Return [x, y] of the center of cell containing provided text 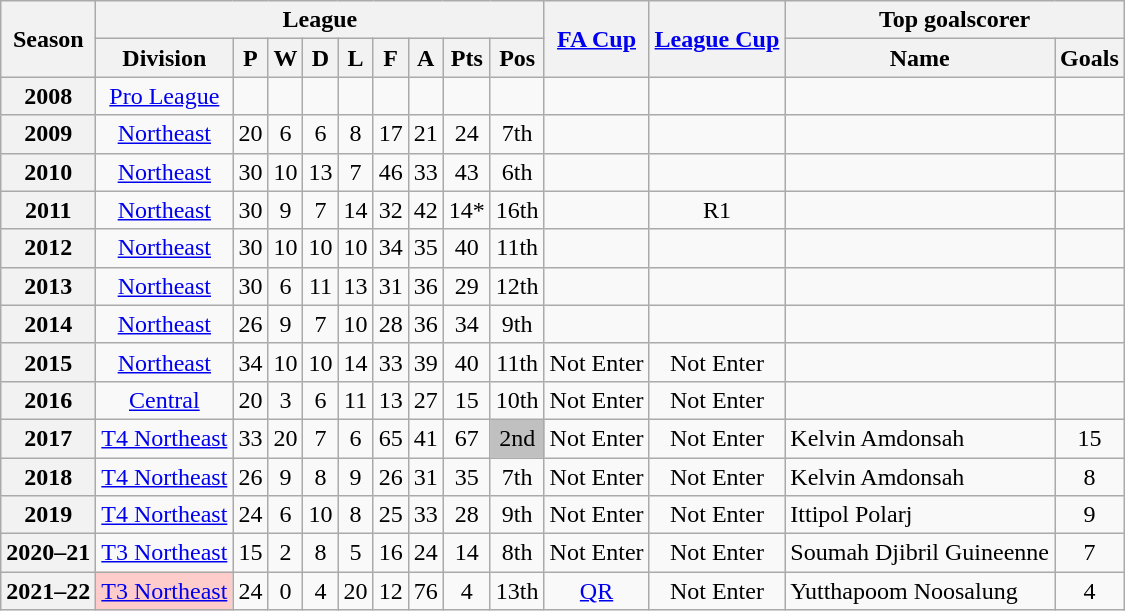
Ittipol Polarj [920, 515]
Yutthapoom Noosalung [920, 591]
Pro League [164, 96]
0 [286, 591]
P [250, 58]
2015 [48, 362]
76 [426, 591]
2018 [48, 477]
25 [390, 515]
27 [426, 400]
Goals [1090, 58]
8th [517, 553]
16 [390, 553]
QR [596, 591]
FA Cup [596, 39]
F [390, 58]
46 [390, 172]
42 [426, 210]
Pos [517, 58]
12th [517, 286]
39 [426, 362]
32 [390, 210]
2017 [48, 438]
43 [466, 172]
5 [356, 553]
2011 [48, 210]
41 [426, 438]
Central [164, 400]
3 [286, 400]
6th [517, 172]
12 [390, 591]
League [320, 20]
65 [390, 438]
Top goalscorer [954, 20]
2009 [48, 134]
2013 [48, 286]
2019 [48, 515]
67 [466, 438]
Division [164, 58]
13th [517, 591]
L [356, 58]
2nd [517, 438]
Soumah Djibril Guineenne [920, 553]
2008 [48, 96]
2021–22 [48, 591]
17 [390, 134]
Name [920, 58]
2014 [48, 324]
2 [286, 553]
2012 [48, 248]
Season [48, 39]
D [320, 58]
2020–21 [48, 553]
2016 [48, 400]
A [426, 58]
16th [517, 210]
29 [466, 286]
21 [426, 134]
R1 [717, 210]
2010 [48, 172]
W [286, 58]
Pts [466, 58]
League Cup [717, 39]
14* [466, 210]
10th [517, 400]
